Detect which cell encompasses the target text, then output its [X, Y] center coordinate. 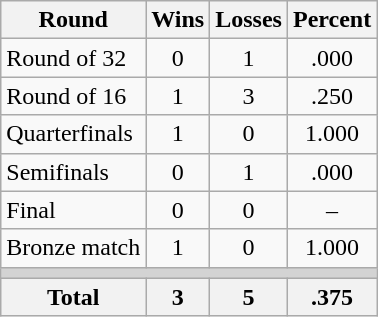
Round of 16 [74, 96]
Round [74, 20]
.250 [332, 96]
– [332, 210]
Semifinals [74, 172]
Percent [332, 20]
Quarterfinals [74, 134]
Round of 32 [74, 58]
Bronze match [74, 248]
Total [74, 297]
Final [74, 210]
.375 [332, 297]
Losses [249, 20]
5 [249, 297]
Wins [178, 20]
